For the text-containing cell, return its midpoint in (X, Y) coordinate format. 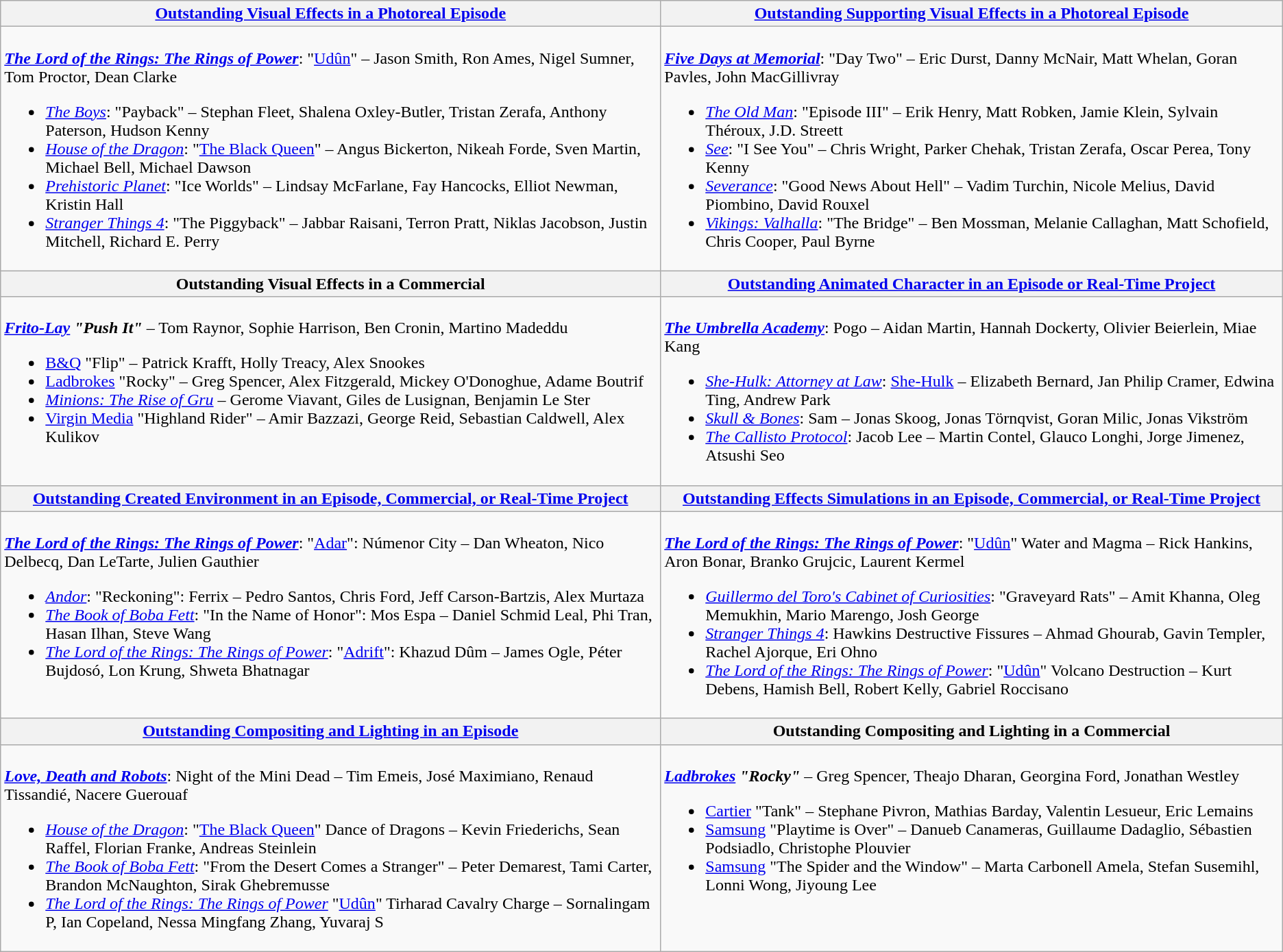
Outstanding Created Environment in an Episode, Commercial, or Real-Time Project (330, 498)
Outstanding Compositing and Lighting in an Episode (330, 731)
Outstanding Compositing and Lighting in a Commercial (972, 731)
Outstanding Visual Effects in a Commercial (330, 284)
Outstanding Visual Effects in a Photoreal Episode (330, 14)
Outstanding Supporting Visual Effects in a Photoreal Episode (972, 14)
Outstanding Effects Simulations in an Episode, Commercial, or Real-Time Project (972, 498)
Outstanding Animated Character in an Episode or Real-Time Project (972, 284)
